Capture the cell that displays the provided text and extract its [x, y] central coordinate. 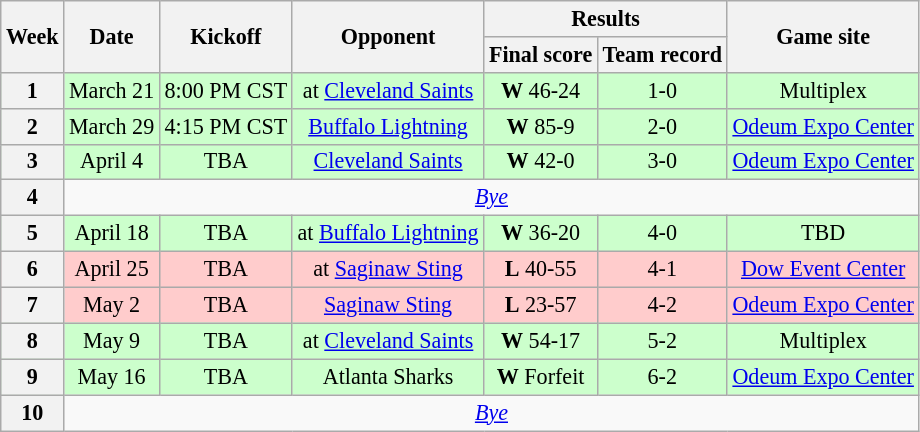
Week [32, 36]
Opponent [388, 36]
10 [32, 412]
at Saginaw Sting [388, 269]
April 18 [112, 233]
4:15 PM CST [226, 126]
March 21 [112, 90]
L 40-55 [541, 269]
5 [32, 233]
May 16 [112, 377]
Date [112, 36]
Game site [823, 36]
2-0 [662, 126]
W 85-9 [541, 126]
April 25 [112, 269]
Atlanta Sharks [388, 377]
9 [32, 377]
8:00 PM CST [226, 90]
7 [32, 305]
Final score [541, 54]
5-2 [662, 341]
W 54-17 [541, 341]
March 29 [112, 126]
6 [32, 269]
W 36-20 [541, 233]
2 [32, 126]
May 9 [112, 341]
Cleveland Saints [388, 162]
Saginaw Sting [388, 305]
6-2 [662, 377]
Team record [662, 54]
May 2 [112, 305]
Buffalo Lightning [388, 126]
at Buffalo Lightning [388, 233]
1-0 [662, 90]
L 23-57 [541, 305]
4-1 [662, 269]
4-0 [662, 233]
W 46-24 [541, 90]
Kickoff [226, 36]
W Forfeit [541, 377]
W 42-0 [541, 162]
4-2 [662, 305]
Dow Event Center [823, 269]
TBD [823, 233]
8 [32, 341]
Results [606, 18]
April 4 [112, 162]
3-0 [662, 162]
1 [32, 90]
3 [32, 162]
4 [32, 198]
